Scan for the cell matching the given text and deliver its (X, Y) coordinate at center. 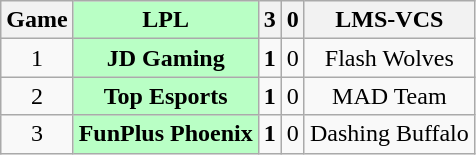
MAD Team (389, 96)
LMS-VCS (389, 20)
Game (37, 20)
FunPlus Phoenix (166, 134)
JD Gaming (166, 58)
Dashing Buffalo (389, 134)
LPL (166, 20)
Flash Wolves (389, 58)
Top Esports (166, 96)
2 (37, 96)
